Return (X, Y) of the center of cell containing provided text 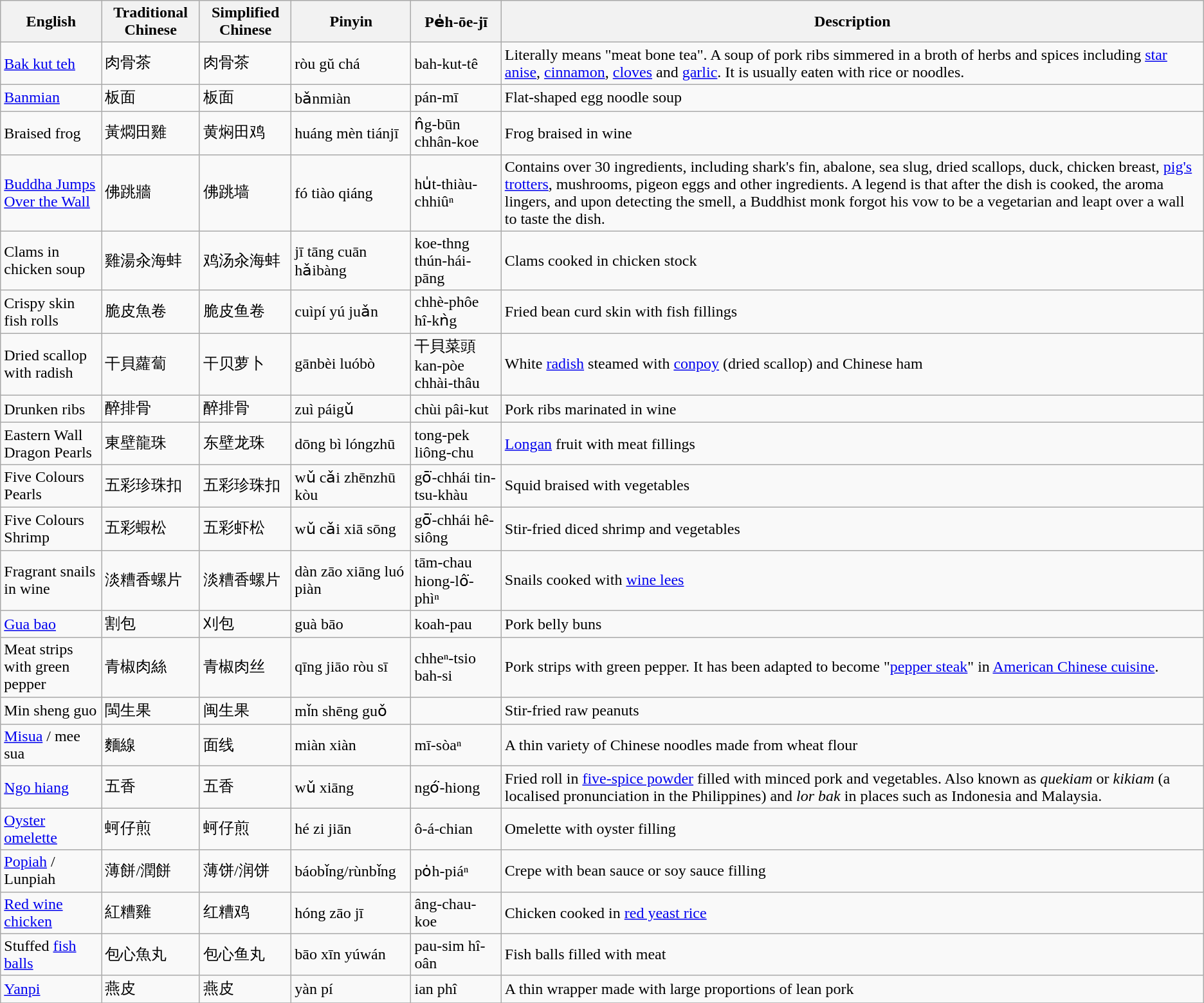
东壁龙珠 (245, 444)
Meat strips with green pepper (51, 667)
cuìpí yú juǎn (351, 311)
割包 (150, 624)
Fish balls filled with meat (852, 955)
干貝蘿蔔 (150, 364)
A thin variety of Chinese noodles made from wheat flour (852, 745)
Traditional Chinese (150, 22)
miàn xiàn (351, 745)
gō͘-chhái tin-tsu-khàu (456, 486)
Flat-shaped egg noodle soup (852, 98)
Popiah / Lunpiah (51, 871)
Pinyin (351, 22)
闽生果 (245, 710)
麵線 (150, 745)
脆皮魚卷 (150, 311)
Fragrant snails in wine (51, 580)
pau-sim hî-oân (456, 955)
Squid braised with vegetables (852, 486)
青椒肉絲 (150, 667)
黄焖田鸡 (245, 133)
Buddha Jumps Over the Wall (51, 193)
hé zi jiān (351, 829)
pán-mī (456, 98)
閩生果 (150, 710)
chùi pâi-kut (456, 409)
Longan fruit with meat fillings (852, 444)
hu̍t-thiàu-chhiûⁿ (456, 193)
dōng bì lóngzhū (351, 444)
White radish steamed with conpoy (dried scallop) and Chinese ham (852, 364)
雞湯汆海蚌 (150, 261)
qīng jiāo ròu sī (351, 667)
A thin wrapper made with large proportions of lean pork (852, 989)
黃燜田雞 (150, 133)
干贝萝卜 (245, 364)
yàn pí (351, 989)
Oyster omelette (51, 829)
guà bāo (351, 624)
wǔ cǎi xiā sōng (351, 529)
青椒肉丝 (245, 667)
Simplified Chinese (245, 22)
面线 (245, 745)
Fried bean curd skin with fish fillings (852, 311)
ô-á-chian (456, 829)
Clams cooked in chicken stock (852, 261)
Chicken cooked in red yeast rice (852, 912)
chhè-phôe hî-kǹg (456, 311)
红糟鸡 (245, 912)
Stir-fried diced shrimp and vegetables (852, 529)
Braised frog (51, 133)
tong-pek liông-chu (456, 444)
pȯh-piáⁿ (456, 871)
Ngo hiang (51, 787)
佛跳牆 (150, 193)
ian phî (456, 989)
刈包 (245, 624)
包心魚丸 (150, 955)
Stuffed fish balls (51, 955)
mǐn shēng guǒ (351, 710)
Drunken ribs (51, 409)
bǎnmiàn (351, 98)
Misua / mee sua (51, 745)
English (51, 22)
Eastern Wall Dragon Pearls (51, 444)
Pe̍h-ōe-jī (456, 22)
Banmian (51, 98)
n̂g-būn chhân-koe (456, 133)
Red wine chicken (51, 912)
ngó͘-hiong (456, 787)
huáng mèn tiánjī (351, 133)
薄饼/润饼 (245, 871)
ròu gŭ chá (351, 63)
Gua bao (51, 624)
Dried scallop with radish (51, 364)
Five Colours Shrimp (51, 529)
fó tiào qiáng (351, 193)
鸡汤汆海蚌 (245, 261)
Yanpi (51, 989)
jī tāng cuān hǎibàng (351, 261)
Pork strips with green pepper. It has been adapted to become "pepper steak" in American Chinese cuisine. (852, 667)
Clams in chicken soup (51, 261)
koah-pau (456, 624)
dàn zāo xiāng luó piàn (351, 580)
Omelette with oyster filling (852, 829)
脆皮鱼卷 (245, 311)
Crepe with bean sauce or soy sauce filling (852, 871)
bah-kut-tê (456, 63)
Five Colours Pearls (51, 486)
薄餅/潤餅 (150, 871)
Pork ribs marinated in wine (852, 409)
東壁龍珠 (150, 444)
Pork belly buns (852, 624)
âng-chau-koe (456, 912)
干貝菜頭kan-pòe chhài-thâu (456, 364)
wǔ xiāng (351, 787)
wǔ cǎi zhēnzhū kòu (351, 486)
Min sheng guo (51, 710)
gānbèi luóbò (351, 364)
gō͘-chhái hê-siông (456, 529)
Frog braised in wine (852, 133)
hóng zāo jī (351, 912)
包心鱼丸 (245, 955)
Stir-fried raw peanuts (852, 710)
五彩蝦松 (150, 529)
tām-chau hiong-lô͘-phìⁿ (456, 580)
Crispy skin fish rolls (51, 311)
koe-thng thún-hái-pāng (456, 261)
Snails cooked with wine lees (852, 580)
Description (852, 22)
mī-sòaⁿ (456, 745)
佛跳墙 (245, 193)
五彩虾松 (245, 529)
bāo xīn yúwán (351, 955)
báobǐng/rùnbǐng (351, 871)
chheⁿ-tsio bah-si (456, 667)
Bak kut teh (51, 63)
紅糟雞 (150, 912)
zuì páigǔ (351, 409)
